Capture the cell that displays the provided text and extract its [X, Y] central coordinate. 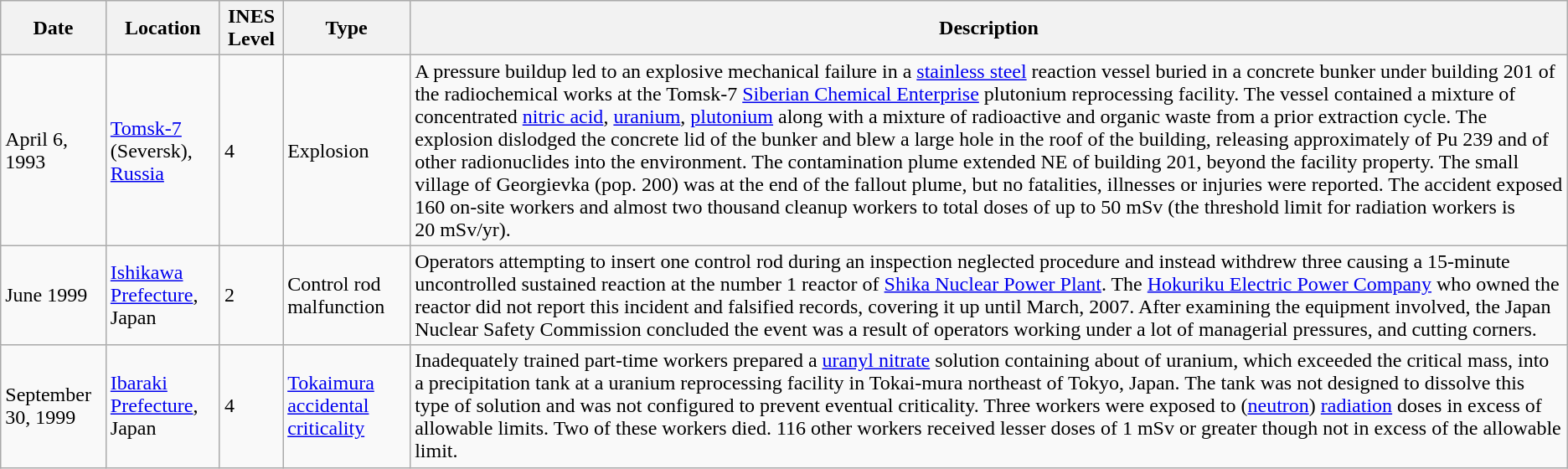
Date [54, 28]
April 6, 1993 [54, 151]
Tomsk-7 (Seversk), Russia [162, 151]
Description [989, 28]
Ibaraki Prefecture, Japan [162, 406]
June 1999 [54, 295]
Location [162, 28]
Explosion [347, 151]
2 [251, 295]
Control rod malfunction [347, 295]
September 30, 1999 [54, 406]
Ishikawa Prefecture, Japan [162, 295]
Tokaimura accidental criticality [347, 406]
INES Level [251, 28]
Type [347, 28]
